Scan for the cell matching the given text and deliver its [x, y] coordinate at center. 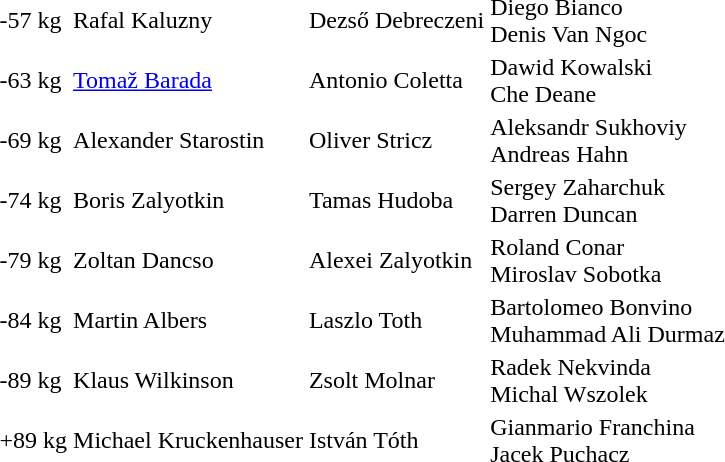
Alexei Zalyotkin [396, 260]
Klaus Wilkinson [188, 380]
Antonio Coletta [396, 80]
Zsolt Molnar [396, 380]
Martin Albers [188, 320]
Tamas Hudoba [396, 200]
Boris Zalyotkin [188, 200]
Alexander Starostin [188, 140]
Laszlo Toth [396, 320]
Tomaž Barada [188, 80]
Oliver Stricz [396, 140]
Zoltan Dancso [188, 260]
